For the text-containing cell, return its midpoint in (x, y) coordinate format. 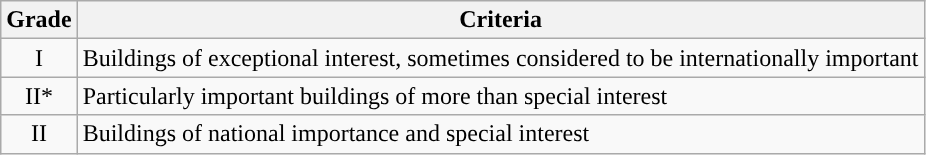
Buildings of exceptional interest, sometimes considered to be internationally important (500, 58)
I (39, 58)
II (39, 134)
Particularly important buildings of more than special interest (500, 96)
Buildings of national importance and special interest (500, 134)
Grade (39, 20)
Criteria (500, 20)
II* (39, 96)
